Identify which cell holds the provided text, then report its [x, y] central coordinate. 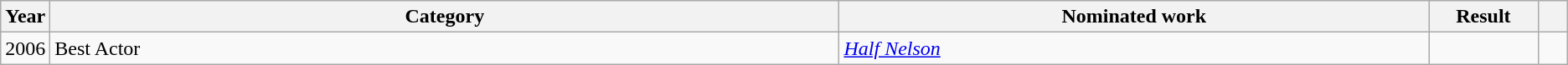
Best Actor [445, 48]
Nominated work [1134, 17]
Result [1484, 17]
2006 [25, 48]
Year [25, 17]
Half Nelson [1134, 48]
Category [445, 17]
